Return the [X, Y] coordinate for the center point of the cell that contains the specified text.  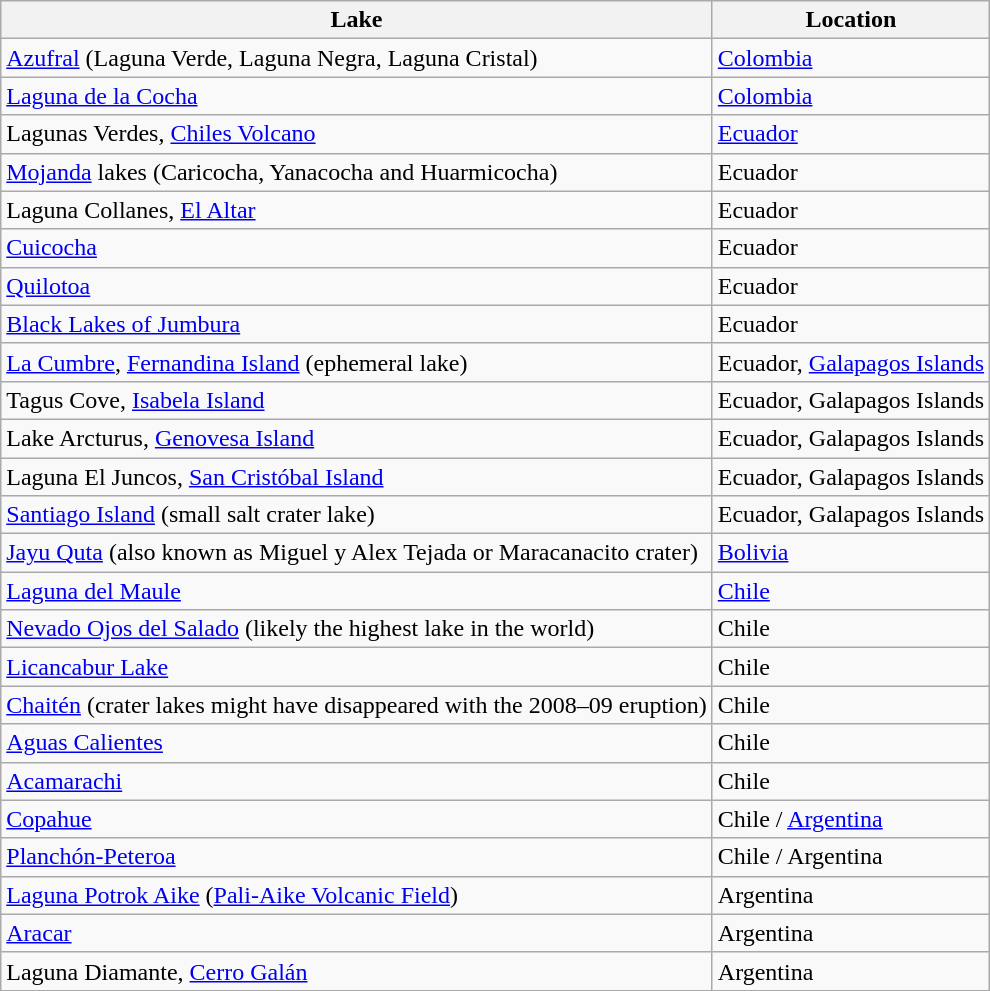
Laguna El Juncos, San Cristóbal Island [357, 477]
Laguna Collanes, El Altar [357, 210]
Laguna Diamante, Cerro Galán [357, 971]
Santiago Island (small salt crater lake) [357, 515]
Lake [357, 20]
Tagus Cove, Isabela Island [357, 400]
Cuicocha [357, 248]
Lagunas Verdes, Chiles Volcano [357, 134]
Copahue [357, 819]
Laguna de la Cocha [357, 96]
Aracar [357, 933]
Black Lakes of Jumbura [357, 324]
Chaitén (crater lakes might have disappeared with the 2008–09 eruption) [357, 705]
Laguna del Maule [357, 591]
Nevado Ojos del Salado (likely the highest lake in the world) [357, 629]
Planchón-Peteroa [357, 857]
Quilotoa [357, 286]
Azufral (Laguna Verde, Laguna Negra, Laguna Cristal) [357, 58]
La Cumbre, Fernandina Island (ephemeral lake) [357, 362]
Jayu Quta (also known as Miguel y Alex Tejada or Maracanacito crater) [357, 553]
Licancabur Lake [357, 667]
Laguna Potrok Aike (Pali-Aike Volcanic Field) [357, 895]
Lake Arcturus, Genovesa Island [357, 438]
Acamarachi [357, 781]
Aguas Calientes [357, 743]
Mojanda lakes (Caricocha, Yanacocha and Huarmicocha) [357, 172]
Location [850, 20]
Bolivia [850, 553]
